Output the (x, y) coordinate of the center of the cell containing the given text.  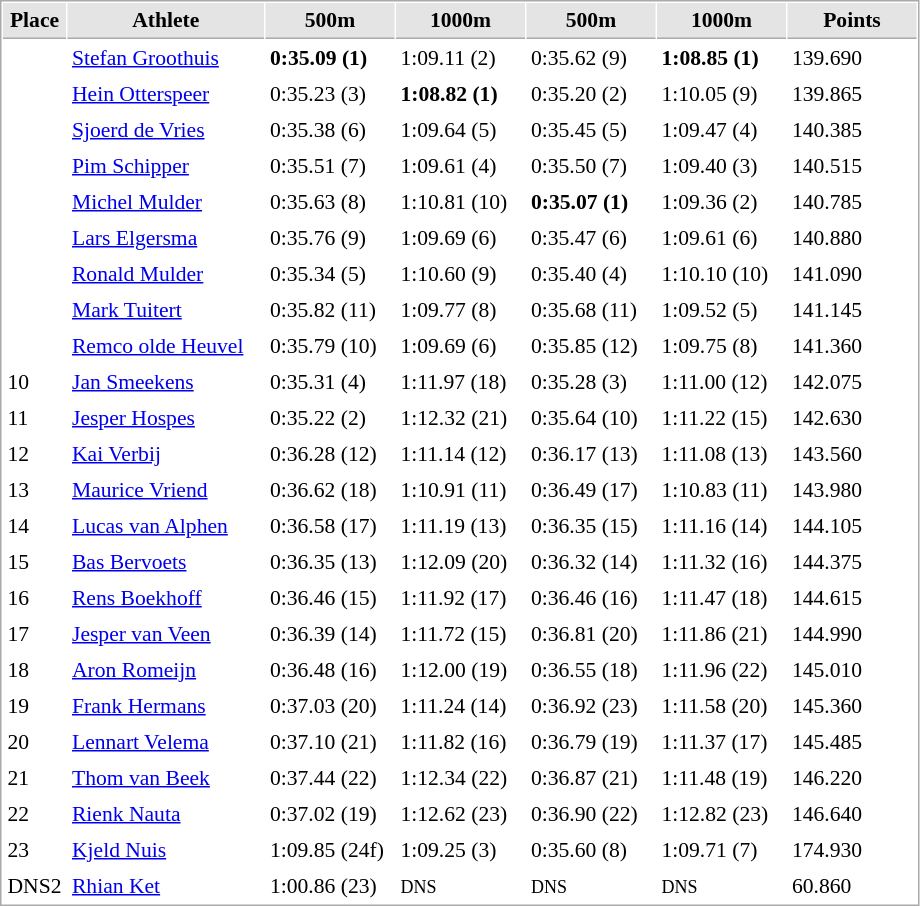
0:36.28 (12) (330, 453)
10 (34, 381)
20 (34, 741)
Pim Schipper (165, 165)
1:09.61 (6) (722, 237)
Frank Hermans (165, 705)
0:37.02 (19) (330, 813)
1:10.83 (11) (722, 489)
0:36.39 (14) (330, 633)
0:35.68 (11) (590, 309)
19 (34, 705)
DNS2 (34, 885)
0:36.35 (15) (590, 525)
0:37.44 (22) (330, 777)
1:09.75 (8) (722, 345)
1:11.24 (14) (460, 705)
1:09.25 (3) (460, 849)
0:35.38 (6) (330, 129)
146.220 (852, 777)
0:36.81 (20) (590, 633)
0:35.45 (5) (590, 129)
1:00.86 (23) (330, 885)
1:12.82 (23) (722, 813)
1:10.05 (9) (722, 93)
144.990 (852, 633)
1:11.16 (14) (722, 525)
1:09.40 (3) (722, 165)
1:09.77 (8) (460, 309)
0:37.10 (21) (330, 741)
1:12.62 (23) (460, 813)
144.375 (852, 561)
Rens Boekhoff (165, 597)
1:11.72 (15) (460, 633)
1:10.91 (11) (460, 489)
1:12.00 (19) (460, 669)
142.075 (852, 381)
0:36.48 (16) (330, 669)
Kai Verbij (165, 453)
144.615 (852, 597)
0:35.23 (3) (330, 93)
Jan Smeekens (165, 381)
0:35.47 (6) (590, 237)
15 (34, 561)
13 (34, 489)
1:08.85 (1) (722, 57)
139.690 (852, 57)
0:35.76 (9) (330, 237)
Lucas van Alphen (165, 525)
1:11.86 (21) (722, 633)
142.630 (852, 417)
0:35.34 (5) (330, 273)
139.865 (852, 93)
Rienk Nauta (165, 813)
1:11.37 (17) (722, 741)
0:36.87 (21) (590, 777)
0:35.09 (1) (330, 57)
0:35.28 (3) (590, 381)
141.145 (852, 309)
Stefan Groothuis (165, 57)
12 (34, 453)
1:09.85 (24f) (330, 849)
60.860 (852, 885)
Points (852, 21)
0:35.51 (7) (330, 165)
Thom van Beek (165, 777)
1:11.22 (15) (722, 417)
Sjoerd de Vries (165, 129)
Hein Otterspeer (165, 93)
1:11.32 (16) (722, 561)
0:36.35 (13) (330, 561)
0:35.50 (7) (590, 165)
1:09.52 (5) (722, 309)
145.360 (852, 705)
1:11.82 (16) (460, 741)
Ronald Mulder (165, 273)
1:09.61 (4) (460, 165)
14 (34, 525)
1:11.97 (18) (460, 381)
0:36.17 (13) (590, 453)
Aron Romeijn (165, 669)
16 (34, 597)
18 (34, 669)
0:35.07 (1) (590, 201)
1:11.48 (19) (722, 777)
1:11.08 (13) (722, 453)
146.640 (852, 813)
141.360 (852, 345)
0:36.62 (18) (330, 489)
Michel Mulder (165, 201)
Mark Tuitert (165, 309)
0:36.49 (17) (590, 489)
0:36.46 (16) (590, 597)
11 (34, 417)
Maurice Vriend (165, 489)
1:11.19 (13) (460, 525)
0:35.85 (12) (590, 345)
Lennart Velema (165, 741)
140.785 (852, 201)
0:35.22 (2) (330, 417)
0:35.63 (8) (330, 201)
0:35.31 (4) (330, 381)
0:35.62 (9) (590, 57)
0:36.92 (23) (590, 705)
1:09.64 (5) (460, 129)
1:10.81 (10) (460, 201)
0:37.03 (20) (330, 705)
23 (34, 849)
1:08.82 (1) (460, 93)
0:36.79 (19) (590, 741)
1:10.60 (9) (460, 273)
1:09.11 (2) (460, 57)
141.090 (852, 273)
1:11.92 (17) (460, 597)
143.560 (852, 453)
140.515 (852, 165)
1:12.32 (21) (460, 417)
Jesper Hospes (165, 417)
Bas Bervoets (165, 561)
0:36.58 (17) (330, 525)
145.010 (852, 669)
140.880 (852, 237)
144.105 (852, 525)
0:35.20 (2) (590, 93)
1:12.09 (20) (460, 561)
1:09.47 (4) (722, 129)
Athlete (165, 21)
Remco olde Heuvel (165, 345)
1:11.47 (18) (722, 597)
140.385 (852, 129)
0:36.90 (22) (590, 813)
0:35.40 (4) (590, 273)
21 (34, 777)
17 (34, 633)
0:35.64 (10) (590, 417)
Rhian Ket (165, 885)
1:11.96 (22) (722, 669)
Jesper van Veen (165, 633)
1:12.34 (22) (460, 777)
0:35.60 (8) (590, 849)
1:11.58 (20) (722, 705)
1:10.10 (10) (722, 273)
0:35.79 (10) (330, 345)
0:36.46 (15) (330, 597)
174.930 (852, 849)
Place (34, 21)
0:36.32 (14) (590, 561)
22 (34, 813)
145.485 (852, 741)
1:11.14 (12) (460, 453)
0:36.55 (18) (590, 669)
0:35.82 (11) (330, 309)
1:09.71 (7) (722, 849)
Lars Elgersma (165, 237)
143.980 (852, 489)
1:11.00 (12) (722, 381)
Kjeld Nuis (165, 849)
1:09.36 (2) (722, 201)
